Capture the cell that displays the provided text and extract its (x, y) central coordinate. 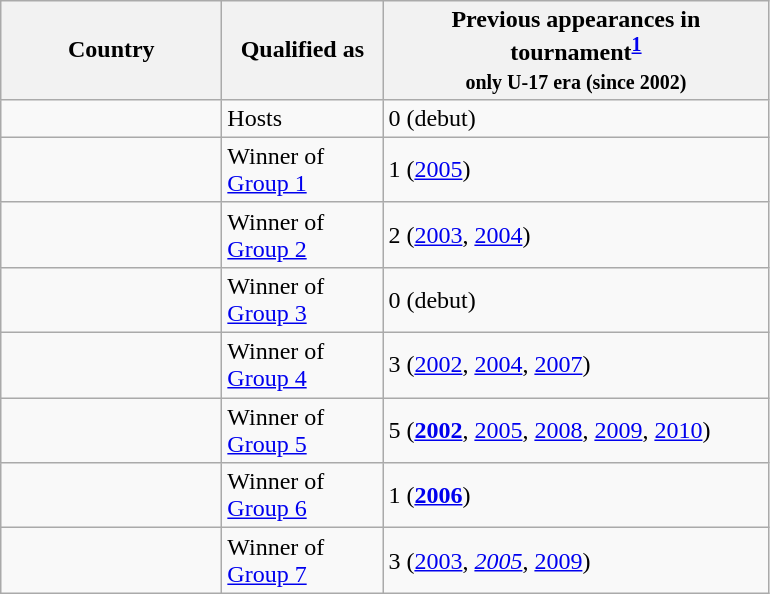
2 (2003, 2004) (576, 234)
Winner of Group 4 (302, 366)
3 (2002, 2004, 2007) (576, 366)
Winner of Group 1 (302, 170)
Country (112, 50)
Winner of Group 7 (302, 560)
Winner of Group 3 (302, 300)
Previous appearances in tournament1only U-17 era (since 2002) (576, 50)
Winner of Group 6 (302, 496)
Winner of Group 5 (302, 430)
1 (2005) (576, 170)
1 (2006) (576, 496)
3 (2003, 2005, 2009) (576, 560)
5 (2002, 2005, 2008, 2009, 2010) (576, 430)
Hosts (302, 118)
Qualified as (302, 50)
Winner of Group 2 (302, 234)
